Locate the cell with the specified text and output its [X, Y] center coordinate. 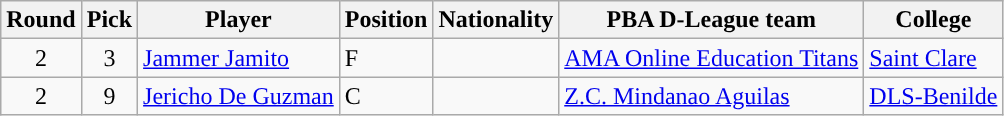
AMA Online Education Titans [712, 58]
Z.C. Mindanao Aguilas [712, 96]
DLS-Benilde [934, 96]
3 [109, 58]
Pick [109, 20]
College [934, 20]
Position [386, 20]
C [386, 96]
9 [109, 96]
Round [41, 20]
Jammer Jamito [239, 58]
Nationality [496, 20]
Jericho De Guzman [239, 96]
Player [239, 20]
Saint Clare [934, 58]
PBA D-League team [712, 20]
F [386, 58]
